Detect which cell encompasses the target text, then output its [X, Y] center coordinate. 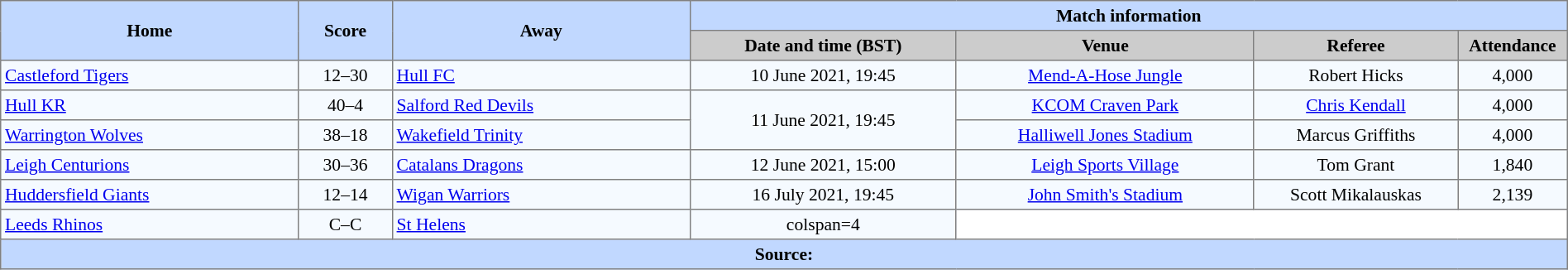
John Smith's Stadium [1105, 195]
Scott Mikalauskas [1355, 195]
Venue [1105, 46]
St Helens [541, 224]
40–4 [346, 105]
38–18 [346, 135]
Source: [784, 254]
30–36 [346, 165]
12–14 [346, 195]
Leigh Centurions [150, 165]
Huddersfield Giants [150, 195]
Score [346, 31]
Halliwell Jones Stadium [1105, 135]
Salford Red Devils [541, 105]
Mend-A-Hose Jungle [1105, 75]
Hull KR [150, 105]
Wigan Warriors [541, 195]
Castleford Tigers [150, 75]
colspan=4 [823, 224]
Date and time (BST) [823, 46]
Warrington Wolves [150, 135]
Marcus Griffiths [1355, 135]
Chris Kendall [1355, 105]
Catalans Dragons [541, 165]
12–30 [346, 75]
Leigh Sports Village [1105, 165]
Robert Hicks [1355, 75]
C–C [346, 224]
Match information [1128, 16]
KCOM Craven Park [1105, 105]
10 June 2021, 19:45 [823, 75]
Referee [1355, 46]
Wakefield Trinity [541, 135]
Away [541, 31]
2,139 [1513, 195]
Tom Grant [1355, 165]
Home [150, 31]
Leeds Rhinos [150, 224]
Attendance [1513, 46]
Hull FC [541, 75]
11 June 2021, 19:45 [823, 120]
1,840 [1513, 165]
16 July 2021, 19:45 [823, 195]
12 June 2021, 15:00 [823, 165]
